Identify which cell holds the provided text, then report its [X, Y] central coordinate. 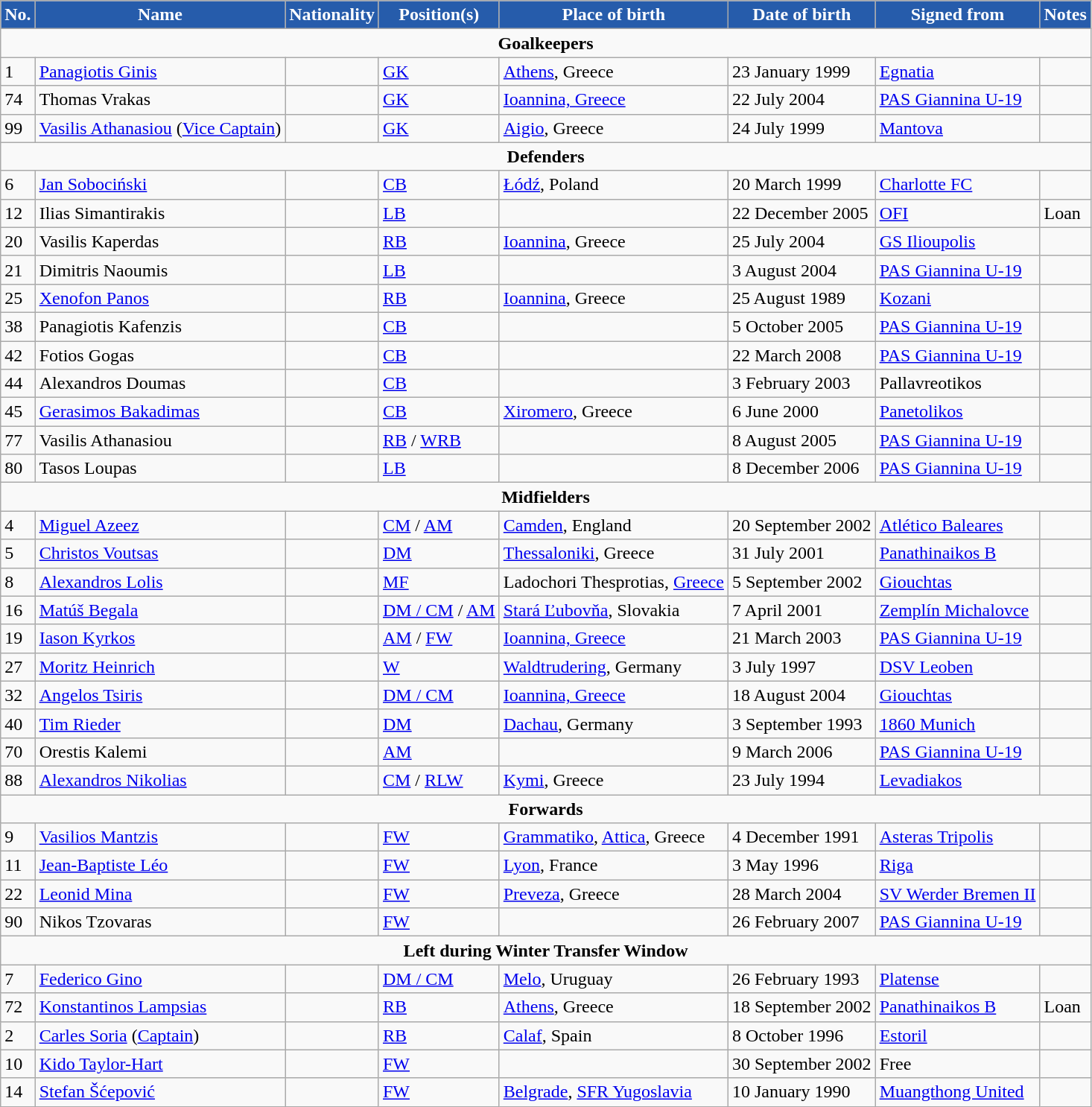
3 July 1997 [801, 667]
Stefan Šćepović [160, 1092]
Fotios Gogas [160, 355]
Carles Soria (Captain) [160, 1035]
3 September 1993 [801, 723]
Kozani [958, 298]
Dimitris Naoumis [160, 270]
SV Werder Bremen II [958, 894]
Atlético Baleares [958, 525]
20 March 1999 [801, 185]
Alexandros Doumas [160, 384]
22 December 2005 [801, 213]
Gerasimos Bakadimas [160, 412]
RB / WRB [439, 440]
27 [18, 667]
OFI [958, 213]
Levadiakos [958, 780]
Preveza, Greece [614, 894]
6 [18, 185]
22 March 2008 [801, 355]
Panagiotis Ginis [160, 72]
18 August 2004 [801, 695]
3 May 1996 [801, 866]
5 [18, 553]
Charlotte FC [958, 185]
Belgrade, SFR Yugoslavia [614, 1092]
10 January 1990 [801, 1092]
GS Ilioupolis [958, 241]
42 [18, 355]
3 August 2004 [801, 270]
Goalkeepers [546, 43]
25 August 1989 [801, 298]
Orestis Kalemi [160, 752]
45 [18, 412]
32 [18, 695]
25 [18, 298]
90 [18, 922]
Free [958, 1064]
1860 Munich [958, 723]
W [439, 667]
25 July 2004 [801, 241]
9 [18, 837]
Alexandros Nikolias [160, 780]
Alexandros Lolis [160, 582]
Camden, England [614, 525]
74 [18, 100]
Melo, Uruguay [614, 979]
3 February 2003 [801, 384]
40 [18, 723]
8 December 2006 [801, 469]
Matúš Begala [160, 610]
Łódź, Poland [614, 185]
Vasilis Athanasiou (Vice Captain) [160, 128]
18 September 2002 [801, 1007]
Konstantinos Lampsias [160, 1007]
38 [18, 326]
20 [18, 241]
23 January 1999 [801, 72]
Calaf, Spain [614, 1035]
Kymi, Greece [614, 780]
Vasilios Mantzis [160, 837]
No. [18, 15]
Defenders [546, 156]
Left during Winter Transfer Window [546, 951]
Ladochori Thesprotias, Greece [614, 582]
16 [18, 610]
24 July 1999 [801, 128]
Egnatia [958, 72]
Date of birth [801, 15]
8 August 2005 [801, 440]
CM / RLW [439, 780]
Thomas Vrakas [160, 100]
77 [18, 440]
Waldtrudering, Germany [614, 667]
22 July 2004 [801, 100]
Federico Gino [160, 979]
DM / CM / AM [439, 610]
5 September 2002 [801, 582]
Tim Rieder [160, 723]
Position(s) [439, 15]
Jean-Baptiste Léo [160, 866]
Leonid Mina [160, 894]
9 March 2006 [801, 752]
10 [18, 1064]
Midfielders [546, 497]
5 October 2005 [801, 326]
Angelos Tsiris [160, 695]
Nationality [332, 15]
Signed from [958, 15]
30 September 2002 [801, 1064]
14 [18, 1092]
Thessaloniki, Greece [614, 553]
DSV Leoben [958, 667]
23 July 1994 [801, 780]
22 [18, 894]
AM / FW [439, 638]
Kido Taylor-Hart [160, 1064]
Miguel Azeez [160, 525]
Forwards [546, 808]
19 [18, 638]
Jan Sobociński [160, 185]
7 April 2001 [801, 610]
72 [18, 1007]
4 [18, 525]
Estoril [958, 1035]
8 October 1996 [801, 1035]
Place of birth [614, 15]
Zemplín Michalovce [958, 610]
Panetolikos [958, 412]
Dachau, Germany [614, 723]
Muangthong United [958, 1092]
Xiromero, Greece [614, 412]
26 February 2007 [801, 922]
Panagiotis Kafenzis [160, 326]
21 March 2003 [801, 638]
26 February 1993 [801, 979]
Name [160, 15]
Aigio, Greece [614, 128]
1 [18, 72]
99 [18, 128]
Ilias Simantirakis [160, 213]
Platense [958, 979]
Nikos Tzovaras [160, 922]
11 [18, 866]
Pallavreotikos [958, 384]
MF [439, 582]
88 [18, 780]
Vasilis Kaperdas [160, 241]
80 [18, 469]
28 March 2004 [801, 894]
Tasos Loupas [160, 469]
Grammatiko, Attica, Greece [614, 837]
Notes [1065, 15]
21 [18, 270]
70 [18, 752]
Vasilis Athanasiou [160, 440]
12 [18, 213]
Riga [958, 866]
6 June 2000 [801, 412]
8 [18, 582]
20 September 2002 [801, 525]
44 [18, 384]
Moritz Heinrich [160, 667]
31 July 2001 [801, 553]
Lyon, France [614, 866]
Christos Voutsas [160, 553]
Xenofon Panos [160, 298]
CM / AM [439, 525]
Mantova [958, 128]
AM [439, 752]
Asteras Tripolis [958, 837]
2 [18, 1035]
Iason Kyrkos [160, 638]
4 December 1991 [801, 837]
Stará Ľubovňa, Slovakia [614, 610]
7 [18, 979]
